Capture the cell that displays the provided text and extract its (X, Y) central coordinate. 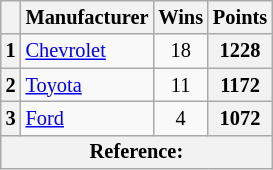
2 (11, 85)
4 (180, 118)
1228 (240, 51)
Toyota (88, 85)
Chevrolet (88, 51)
Wins (180, 17)
18 (180, 51)
Manufacturer (88, 17)
Ford (88, 118)
3 (11, 118)
1 (11, 51)
1072 (240, 118)
11 (180, 85)
Points (240, 17)
1172 (240, 85)
Reference: (136, 152)
